Detect which cell encompasses the target text, then output its (x, y) center coordinate. 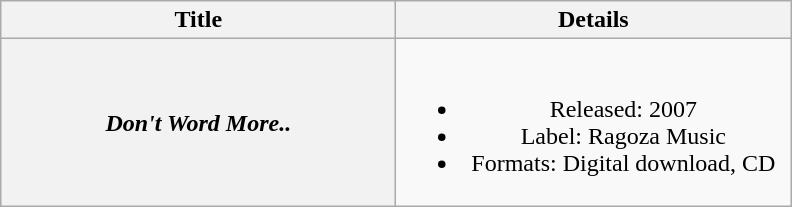
Title (198, 20)
Don't Word More.. (198, 122)
Released: 2007Label: Ragoza MusicFormats: Digital download, CD (594, 122)
Details (594, 20)
